Detect which cell encompasses the target text, then output its (X, Y) center coordinate. 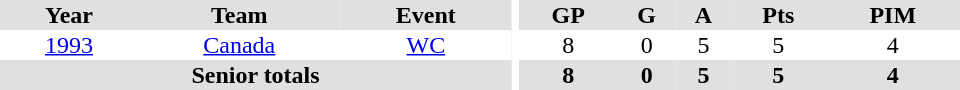
WC (426, 45)
Year (69, 15)
GP (568, 15)
PIM (893, 15)
Senior totals (256, 75)
Event (426, 15)
1993 (69, 45)
Team (240, 15)
G (646, 15)
A (704, 15)
Pts (778, 15)
Canada (240, 45)
